Provide the (x, y) coordinate of the cell's center where the given text is located.  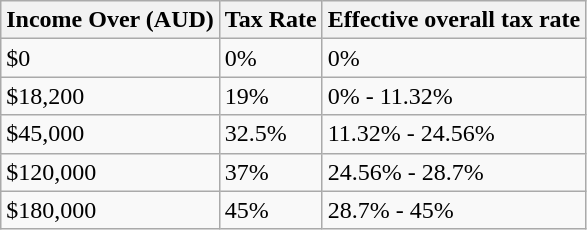
$45,000 (110, 134)
$120,000 (110, 172)
45% (270, 210)
Tax Rate (270, 20)
0% - 11.32% (454, 96)
$18,200 (110, 96)
19% (270, 96)
32.5% (270, 134)
28.7% - 45% (454, 210)
Effective overall tax rate (454, 20)
24.56% - 28.7% (454, 172)
11.32% - 24.56% (454, 134)
37% (270, 172)
Income Over (AUD) (110, 20)
$180,000 (110, 210)
$0 (110, 58)
